From the cell containing the given text, extract its center point as (X, Y) coordinate. 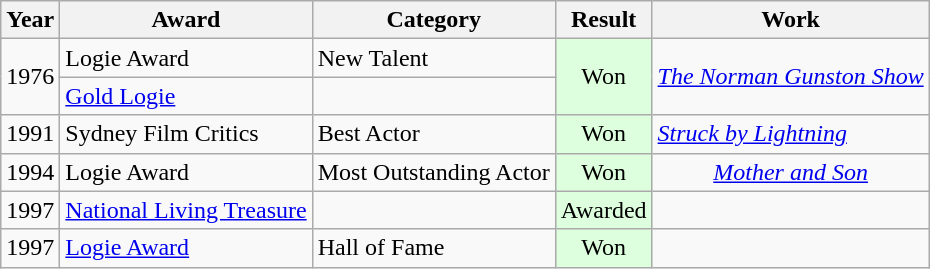
Gold Logie (186, 96)
Work (790, 20)
The Norman Gunston Show (790, 77)
Award (186, 20)
Result (604, 20)
National Living Treasure (186, 210)
New Talent (434, 58)
Year (30, 20)
Best Actor (434, 134)
Mother and Son (790, 172)
Awarded (604, 210)
Hall of Fame (434, 248)
Category (434, 20)
1994 (30, 172)
Struck by Lightning (790, 134)
Most Outstanding Actor (434, 172)
Sydney Film Critics (186, 134)
1976 (30, 77)
1991 (30, 134)
